Locate the cell with the specified text and output its [x, y] center coordinate. 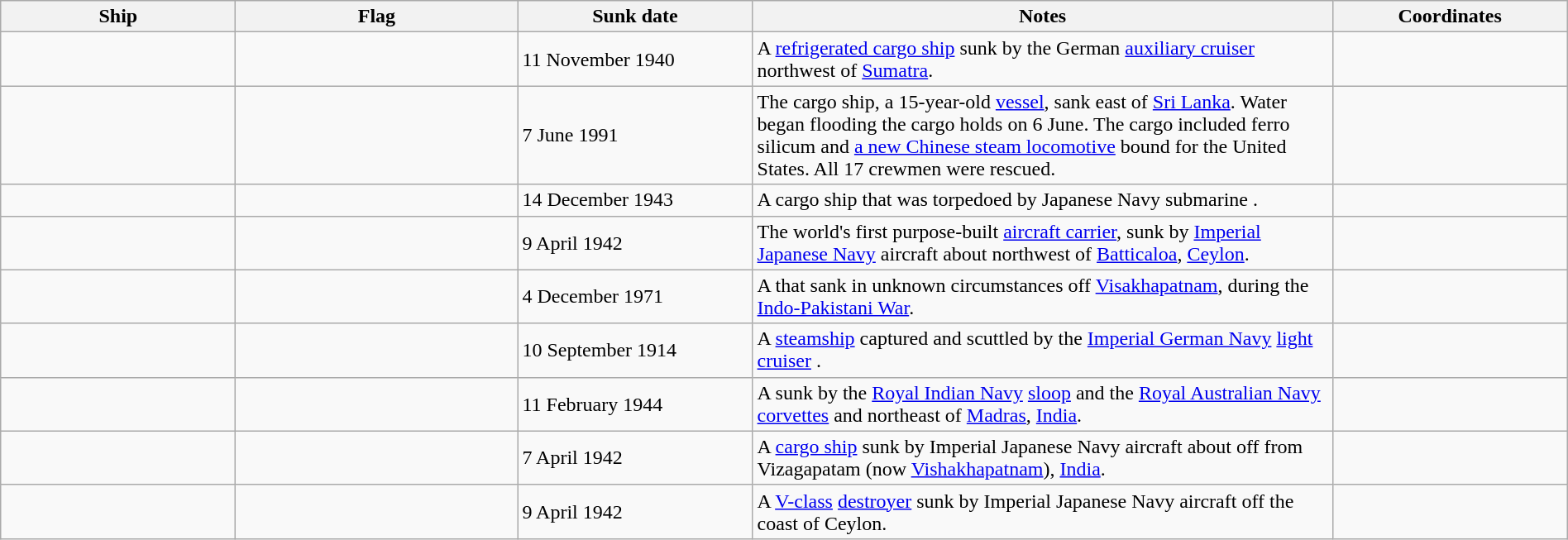
4 December 1971 [635, 296]
A refrigerated cargo ship sunk by the German auxiliary cruiser northwest of Sumatra. [1042, 60]
7 June 1991 [635, 136]
Notes [1042, 17]
11 November 1940 [635, 60]
A cargo ship sunk by Imperial Japanese Navy aircraft about off from Vizagapatam (now Vishakhapatnam), India. [1042, 458]
7 April 1942 [635, 458]
Ship [118, 17]
10 September 1914 [635, 351]
A V-class destroyer sunk by Imperial Japanese Navy aircraft off the coast of Ceylon. [1042, 511]
Flag [377, 17]
A that sank in unknown circumstances off Visakhapatnam, during the Indo-Pakistani War. [1042, 296]
Coordinates [1450, 17]
A cargo ship that was torpedoed by Japanese Navy submarine . [1042, 200]
A steamship captured and scuttled by the Imperial German Navy light cruiser . [1042, 351]
14 December 1943 [635, 200]
11 February 1944 [635, 404]
The world's first purpose-built aircraft carrier, sunk by Imperial Japanese Navy aircraft about northwest of Batticaloa, Ceylon. [1042, 243]
A sunk by the Royal Indian Navy sloop and the Royal Australian Navy corvettes and northeast of Madras, India. [1042, 404]
Sunk date [635, 17]
